Capture the cell that displays the provided text and extract its (X, Y) central coordinate. 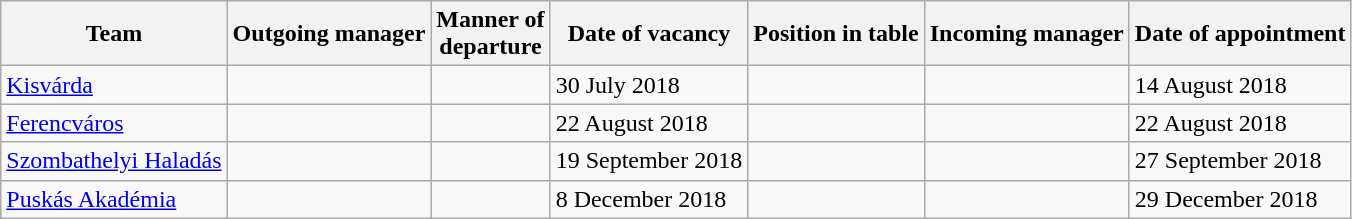
19 September 2018 (649, 161)
30 July 2018 (649, 85)
Outgoing manager (329, 34)
Kisvárda (114, 85)
Ferencváros (114, 123)
27 September 2018 (1240, 161)
Incoming manager (1026, 34)
Position in table (836, 34)
8 December 2018 (649, 199)
14 August 2018 (1240, 85)
Team (114, 34)
29 December 2018 (1240, 199)
Szombathelyi Haladás (114, 161)
Date of vacancy (649, 34)
Puskás Akadémia (114, 199)
Manner ofdeparture (490, 34)
Date of appointment (1240, 34)
